Provide the [x, y] coordinate of the cell's center where the given text is located.  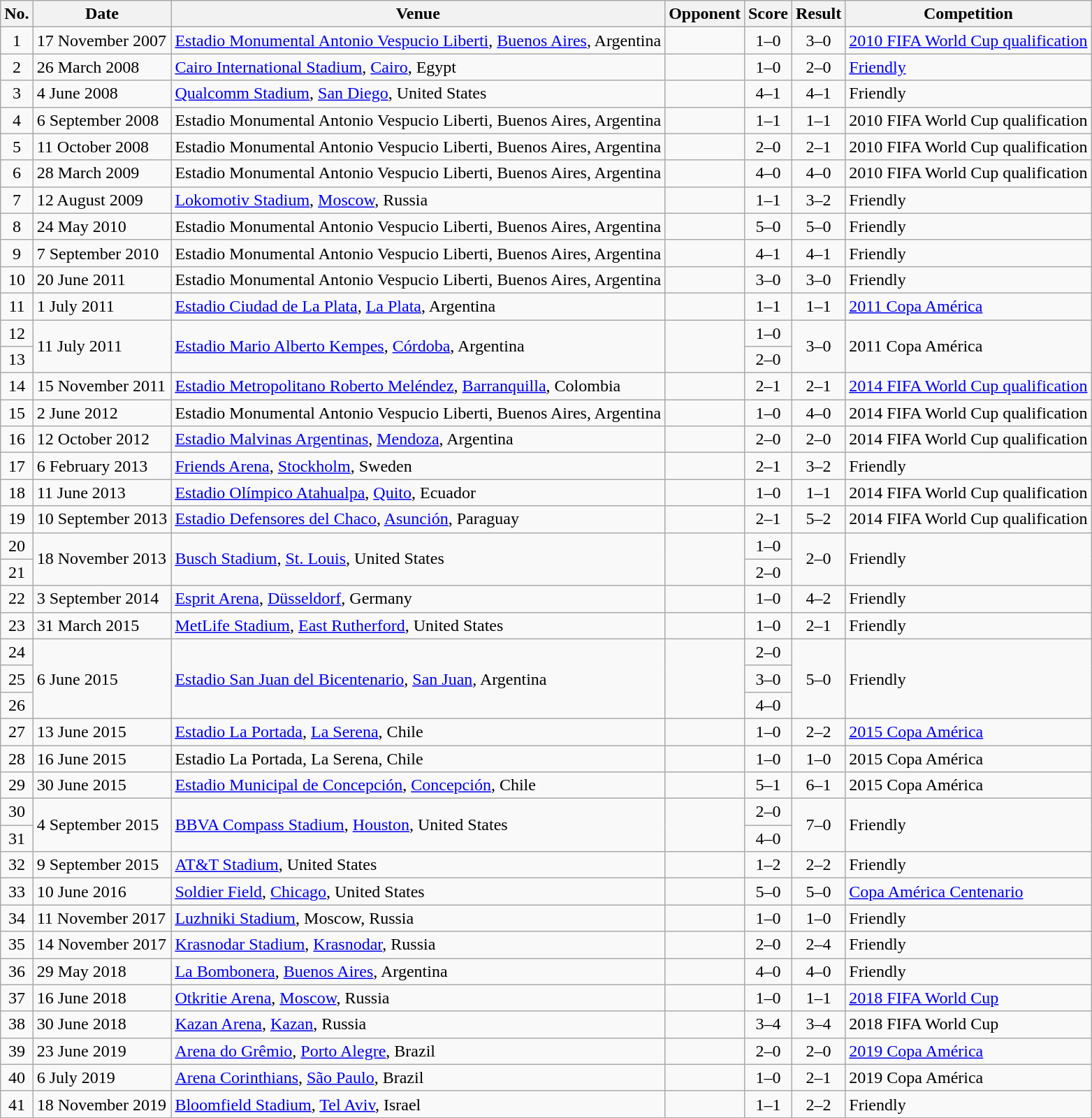
29 [17, 785]
26 March 2008 [102, 67]
17 November 2007 [102, 41]
16 June 2018 [102, 998]
Competition [968, 14]
MetLife Stadium, East Rutherford, United States [418, 625]
6–1 [818, 785]
Busch Stadium, St. Louis, United States [418, 559]
Krasnodar Stadium, Krasnodar, Russia [418, 945]
18 [17, 493]
13 [17, 360]
39 [17, 1051]
8 [17, 226]
11 [17, 306]
32 [17, 865]
15 [17, 413]
40 [17, 1077]
12 October 2012 [102, 440]
38 [17, 1024]
41 [17, 1104]
Arena Corinthians, São Paulo, Brazil [418, 1077]
28 March 2009 [102, 173]
Estadio Malvinas Argentinas, Mendoza, Argentina [418, 440]
15 November 2011 [102, 386]
25 [17, 678]
2 June 2012 [102, 413]
31 March 2015 [102, 625]
10 June 2016 [102, 892]
20 [17, 546]
18 November 2013 [102, 559]
Bloomfield Stadium, Tel Aviv, Israel [418, 1104]
3 [17, 94]
Lokomotiv Stadium, Moscow, Russia [418, 200]
6 June 2015 [102, 678]
26 [17, 705]
4 September 2015 [102, 825]
13 June 2015 [102, 732]
16 June 2015 [102, 758]
11 November 2017 [102, 918]
6 February 2013 [102, 466]
11 October 2008 [102, 147]
10 [17, 279]
14 [17, 386]
20 June 2011 [102, 279]
4 [17, 120]
29 May 2018 [102, 971]
19 [17, 519]
Estadio Defensores del Chaco, Asunción, Paraguay [418, 519]
5–2 [818, 519]
12 [17, 333]
Estadio Municipal de Concepción, Concepción, Chile [418, 785]
14 November 2017 [102, 945]
Qualcomm Stadium, San Diego, United States [418, 94]
Esprit Arena, Düsseldorf, Germany [418, 599]
Venue [418, 14]
30 June 2018 [102, 1024]
35 [17, 945]
AT&T Stadium, United States [418, 865]
7–0 [818, 825]
7 September 2010 [102, 253]
16 [17, 440]
Kazan Arena, Kazan, Russia [418, 1024]
Result [818, 14]
Estadio Ciudad de La Plata, La Plata, Argentina [418, 306]
Friends Arena, Stockholm, Sweden [418, 466]
23 June 2019 [102, 1051]
11 June 2013 [102, 493]
Estadio Metropolitano Roberto Meléndez, Barranquilla, Colombia [418, 386]
37 [17, 998]
Estadio Mario Alberto Kempes, Córdoba, Argentina [418, 347]
4 June 2008 [102, 94]
21 [17, 572]
Date [102, 14]
4–2 [818, 599]
2–4 [818, 945]
Estadio Olímpico Atahualpa, Quito, Ecuador [418, 493]
BBVA Compass Stadium, Houston, United States [418, 825]
3 September 2014 [102, 599]
5 [17, 147]
1 July 2011 [102, 306]
23 [17, 625]
Copa América Centenario [968, 892]
31 [17, 838]
9 [17, 253]
Opponent [705, 14]
Soldier Field, Chicago, United States [418, 892]
6 [17, 173]
Luzhniki Stadium, Moscow, Russia [418, 918]
Otkritie Arena, Moscow, Russia [418, 998]
2 [17, 67]
17 [17, 466]
11 July 2011 [102, 347]
1–2 [768, 865]
24 May 2010 [102, 226]
28 [17, 758]
Cairo International Stadium, Cairo, Egypt [418, 67]
Score [768, 14]
27 [17, 732]
36 [17, 971]
Arena do Grêmio, Porto Alegre, Brazil [418, 1051]
7 [17, 200]
22 [17, 599]
6 July 2019 [102, 1077]
30 [17, 812]
9 September 2015 [102, 865]
5–1 [768, 785]
La Bombonera, Buenos Aires, Argentina [418, 971]
33 [17, 892]
Estadio San Juan del Bicentenario, San Juan, Argentina [418, 678]
6 September 2008 [102, 120]
18 November 2019 [102, 1104]
No. [17, 14]
34 [17, 918]
30 June 2015 [102, 785]
24 [17, 652]
1 [17, 41]
10 September 2013 [102, 519]
12 August 2009 [102, 200]
